Capture the cell that displays the provided text and extract its (x, y) central coordinate. 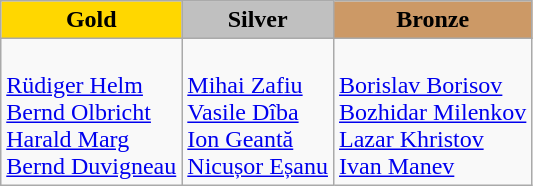
Rüdiger HelmBernd OlbrichtHarald MargBernd Duvigneau (92, 112)
Bronze (432, 20)
Mihai ZafiuVasile DîbaIon GeantăNicușor Eșanu (258, 112)
Silver (258, 20)
Gold (92, 20)
Borislav BorisovBozhidar MilenkovLazar KhristovIvan Manev (432, 112)
